Provide the [X, Y] coordinate of the cell's center where the given text is located.  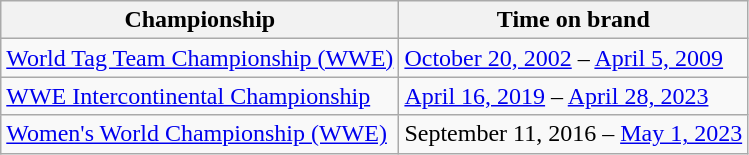
Women's World Championship (WWE) [200, 134]
World Tag Team Championship (WWE) [200, 58]
WWE Intercontinental Championship [200, 96]
April 16, 2019 – April 28, 2023 [574, 96]
September 11, 2016 – May 1, 2023 [574, 134]
October 20, 2002 – April 5, 2009 [574, 58]
Time on brand [574, 20]
Championship [200, 20]
